Locate the cell with the specified text and output its [x, y] center coordinate. 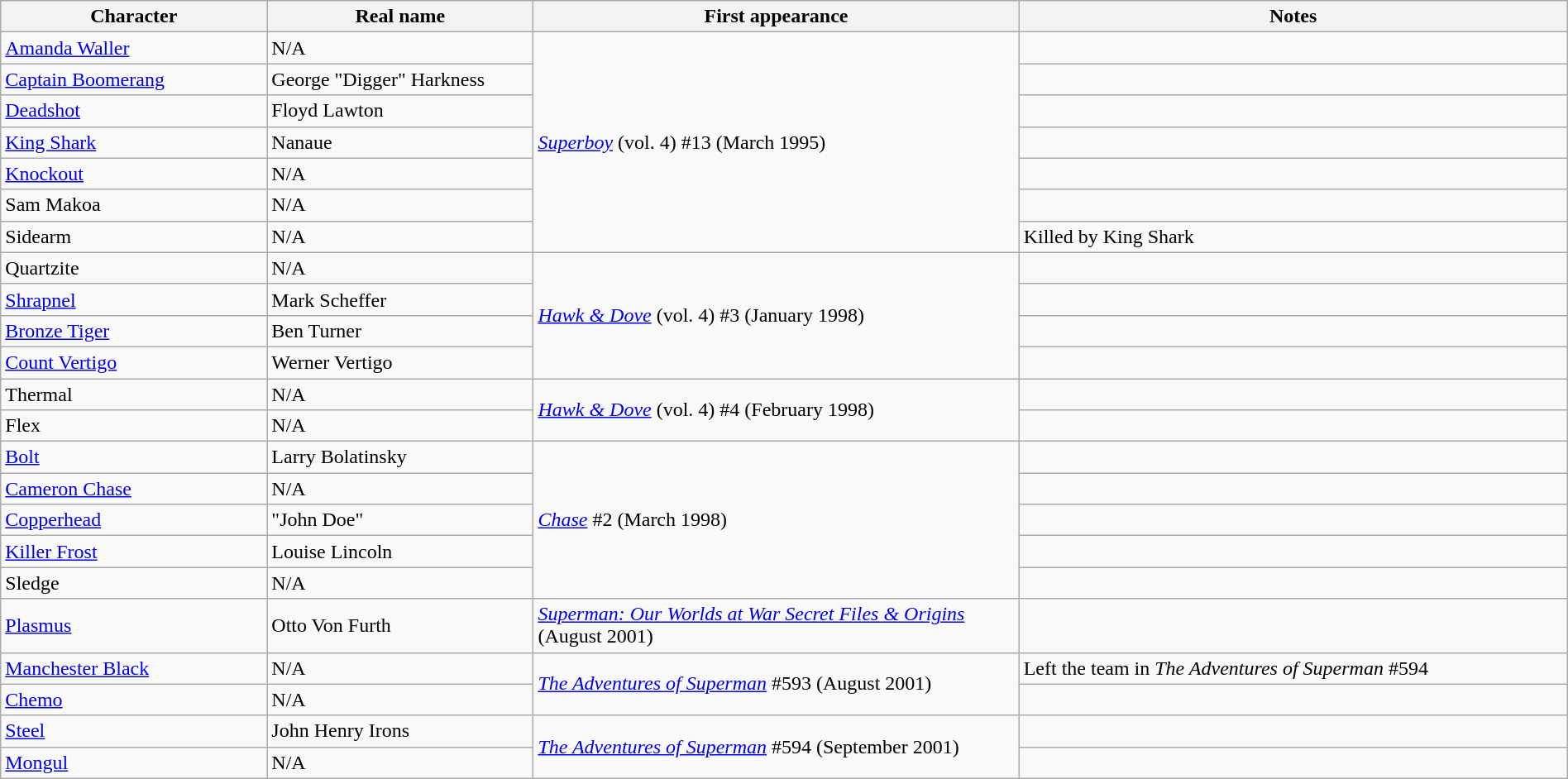
George "Digger" Harkness [400, 79]
Steel [134, 731]
Sidearm [134, 237]
Sam Makoa [134, 205]
Flex [134, 426]
Larry Bolatinsky [400, 457]
Count Vertigo [134, 362]
Killer Frost [134, 552]
Bronze Tiger [134, 331]
Captain Boomerang [134, 79]
Otto Von Furth [400, 625]
Left the team in The Adventures of Superman #594 [1293, 668]
Amanda Waller [134, 48]
Knockout [134, 174]
Killed by King Shark [1293, 237]
The Adventures of Superman #594 (September 2001) [776, 747]
Notes [1293, 17]
Thermal [134, 394]
Hawk & Dove (vol. 4) #3 (January 1998) [776, 315]
Superboy (vol. 4) #13 (March 1995) [776, 142]
Real name [400, 17]
Superman: Our Worlds at War Secret Files & Origins (August 2001) [776, 625]
Werner Vertigo [400, 362]
Ben Turner [400, 331]
Quartzite [134, 268]
Deadshot [134, 111]
Chase #2 (March 1998) [776, 520]
Manchester Black [134, 668]
Mark Scheffer [400, 299]
King Shark [134, 142]
First appearance [776, 17]
Copperhead [134, 520]
Floyd Lawton [400, 111]
Hawk & Dove (vol. 4) #4 (February 1998) [776, 410]
The Adventures of Superman #593 (August 2001) [776, 684]
Character [134, 17]
Louise Lincoln [400, 552]
John Henry Irons [400, 731]
Sledge [134, 583]
Chemo [134, 700]
Shrapnel [134, 299]
Bolt [134, 457]
Cameron Chase [134, 489]
Mongul [134, 762]
Plasmus [134, 625]
Nanaue [400, 142]
"John Doe" [400, 520]
